Output the (X, Y) coordinate of the center of the cell containing the given text.  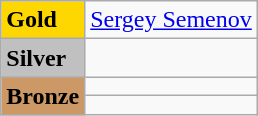
Bronze (43, 96)
Sergey Semenov (172, 20)
Silver (43, 58)
Gold (43, 20)
